Return the [X, Y] coordinate for the center point of the cell that contains the specified text.  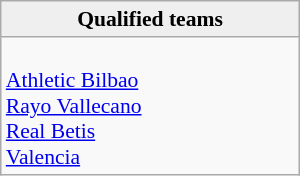
Athletic Bilbao Rayo Vallecano Real Betis Valencia [150, 106]
Qualified teams [150, 19]
